For the text-containing cell, return its midpoint in [X, Y] coordinate format. 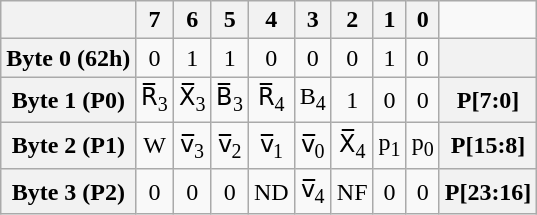
v̅2 [230, 146]
5 [230, 20]
3 [312, 20]
Byte 0 (62h) [68, 58]
p1 [390, 146]
7 [155, 20]
v̅3 [192, 146]
Byte 3 (P2) [68, 192]
R̅3 [155, 100]
p0 [422, 146]
NF [352, 192]
P[23:16] [488, 192]
Byte 1 (P0) [68, 100]
W [155, 146]
R̅4 [272, 100]
v̅4 [312, 192]
X̅3 [192, 100]
P[15:8] [488, 146]
6 [192, 20]
P[7:0] [488, 100]
B4 [312, 100]
v̅0 [312, 146]
4 [272, 20]
ND [272, 192]
Byte 2 (P1) [68, 146]
2 [352, 20]
B̅3 [230, 100]
v̅1 [272, 146]
X̅4 [352, 146]
